From the cell containing the given text, extract its center point as (x, y) coordinate. 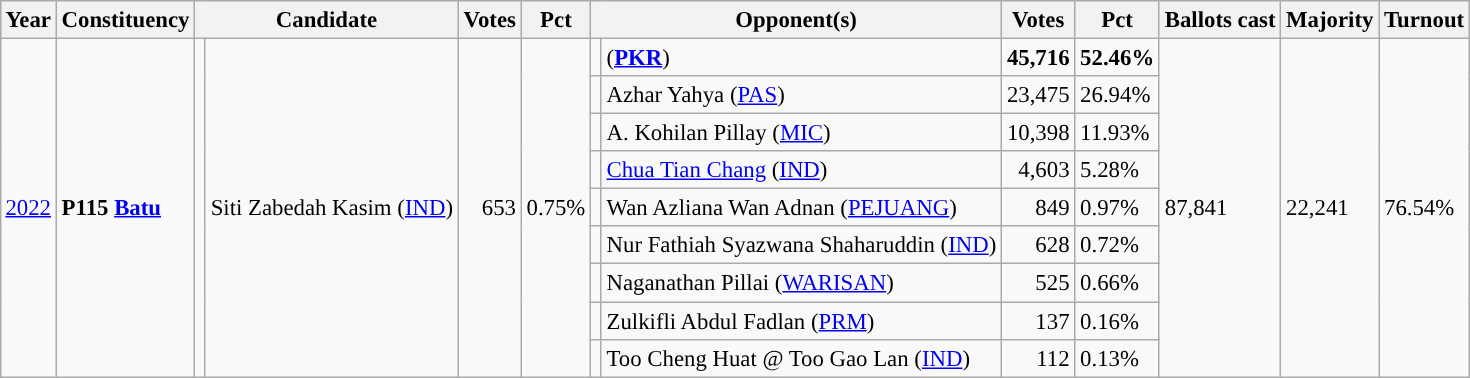
137 (1038, 321)
Wan Azliana Wan Adnan (PEJUANG) (801, 208)
112 (1038, 358)
76.54% (1424, 207)
Azhar Yahya (PAS) (801, 95)
525 (1038, 283)
Too Cheng Huat @ Too Gao Lan (IND) (801, 358)
849 (1038, 208)
11.93% (1118, 133)
(PKR) (801, 57)
23,475 (1038, 95)
0.97% (1118, 208)
Siti Zabedah Kasim (IND) (332, 207)
Turnout (1424, 20)
Year (28, 20)
10,398 (1038, 133)
0.66% (1118, 283)
4,603 (1038, 170)
Candidate (327, 20)
Majority (1330, 20)
45,716 (1038, 57)
0.16% (1118, 321)
87,841 (1220, 207)
22,241 (1330, 207)
A. Kohilan Pillay (MIC) (801, 133)
Chua Tian Chang (IND) (801, 170)
52.46% (1118, 57)
0.75% (556, 207)
P115 Batu (125, 207)
Naganathan Pillai (WARISAN) (801, 283)
5.28% (1118, 170)
26.94% (1118, 95)
653 (490, 207)
0.72% (1118, 245)
Constituency (125, 20)
Zulkifli Abdul Fadlan (PRM) (801, 321)
0.13% (1118, 358)
Opponent(s) (796, 20)
2022 (28, 207)
Ballots cast (1220, 20)
Nur Fathiah Syazwana Shaharuddin (IND) (801, 245)
628 (1038, 245)
